Determine the [x, y] coordinate at the center of the cell enclosing the given text.  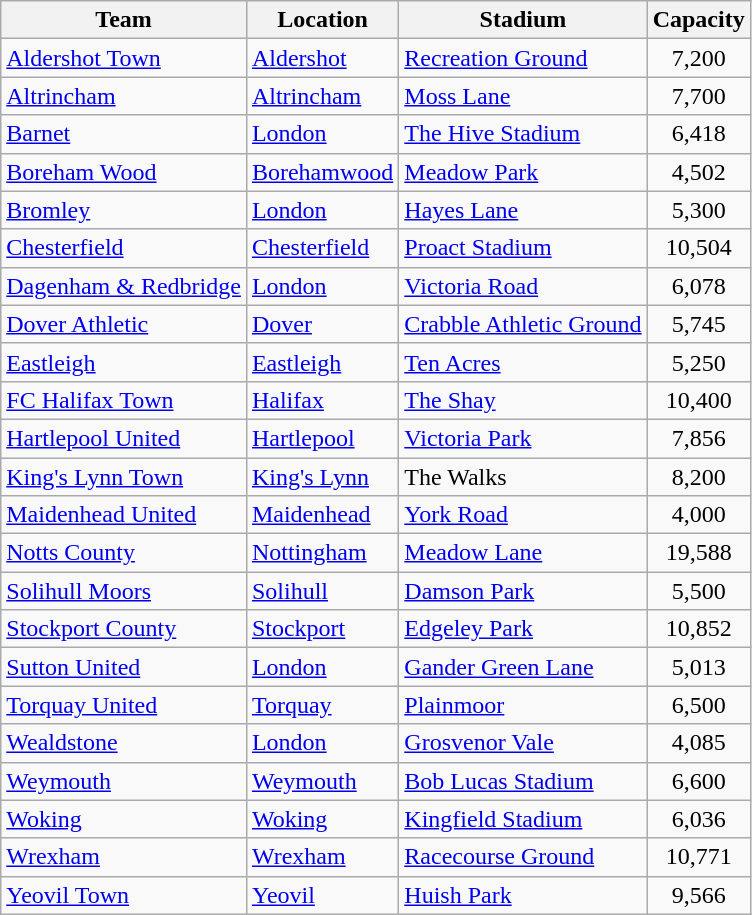
Barnet [124, 134]
4,000 [698, 515]
Yeovil Town [124, 895]
Torquay United [124, 705]
Team [124, 20]
7,200 [698, 58]
The Hive Stadium [523, 134]
Solihull Moors [124, 591]
4,502 [698, 172]
Notts County [124, 553]
Nottingham [322, 553]
Borehamwood [322, 172]
Ten Acres [523, 362]
Torquay [322, 705]
Solihull [322, 591]
King's Lynn Town [124, 477]
Gander Green Lane [523, 667]
10,400 [698, 400]
The Shay [523, 400]
York Road [523, 515]
Huish Park [523, 895]
6,600 [698, 781]
5,745 [698, 324]
Boreham Wood [124, 172]
Yeovil [322, 895]
10,771 [698, 857]
Dover [322, 324]
Hartlepool United [124, 438]
Aldershot [322, 58]
Hartlepool [322, 438]
5,500 [698, 591]
6,500 [698, 705]
Damson Park [523, 591]
Grosvenor Vale [523, 743]
6,078 [698, 286]
Stockport [322, 629]
FC Halifax Town [124, 400]
Stadium [523, 20]
5,250 [698, 362]
Aldershot Town [124, 58]
Dover Athletic [124, 324]
Dagenham & Redbridge [124, 286]
6,418 [698, 134]
7,856 [698, 438]
Meadow Park [523, 172]
Maidenhead [322, 515]
19,588 [698, 553]
4,085 [698, 743]
Proact Stadium [523, 248]
Hayes Lane [523, 210]
Racecourse Ground [523, 857]
Halifax [322, 400]
5,300 [698, 210]
5,013 [698, 667]
Location [322, 20]
Bob Lucas Stadium [523, 781]
Victoria Road [523, 286]
9,566 [698, 895]
Bromley [124, 210]
Maidenhead United [124, 515]
Plainmoor [523, 705]
Wealdstone [124, 743]
7,700 [698, 96]
Sutton United [124, 667]
Victoria Park [523, 438]
8,200 [698, 477]
Kingfield Stadium [523, 819]
10,852 [698, 629]
King's Lynn [322, 477]
Crabble Athletic Ground [523, 324]
Edgeley Park [523, 629]
The Walks [523, 477]
Recreation Ground [523, 58]
Stockport County [124, 629]
10,504 [698, 248]
Meadow Lane [523, 553]
Moss Lane [523, 96]
6,036 [698, 819]
Capacity [698, 20]
